Scan for the cell matching the given text and deliver its [X, Y] coordinate at center. 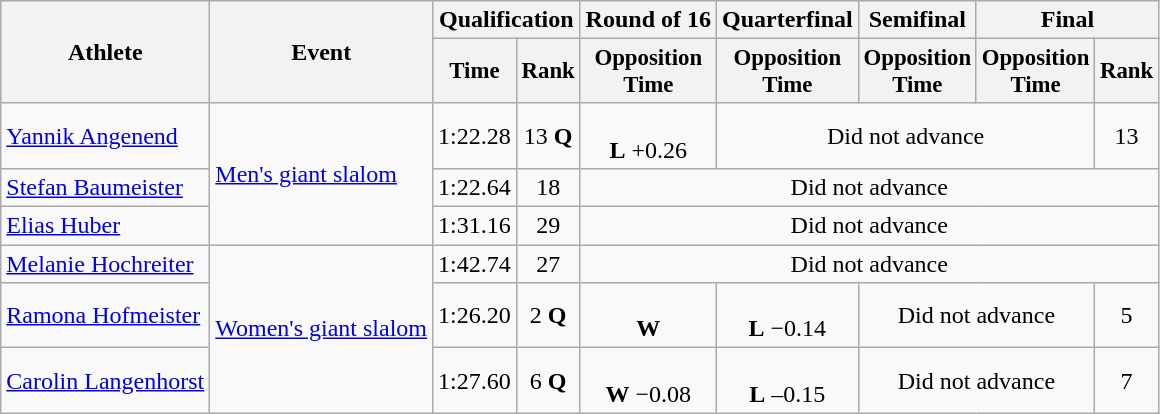
1:27.60 [475, 380]
Quarterfinal [788, 20]
Qualification [507, 20]
Ramona Hofmeister [106, 316]
18 [548, 187]
1:22.28 [475, 136]
Semifinal [917, 20]
W [648, 316]
L –0.15 [788, 380]
27 [548, 264]
1:22.64 [475, 187]
1:31.16 [475, 226]
1:26.20 [475, 316]
Round of 16 [648, 20]
Yannik Angenend [106, 136]
5 [1127, 316]
6 Q [548, 380]
Time [475, 72]
Elias Huber [106, 226]
Event [322, 52]
7 [1127, 380]
Athlete [106, 52]
Women's giant slalom [322, 329]
2 Q [548, 316]
Final [1067, 20]
Stefan Baumeister [106, 187]
W −0.08 [648, 380]
29 [548, 226]
Carolin Langenhorst [106, 380]
13 Q [548, 136]
Men's giant slalom [322, 174]
L −0.14 [788, 316]
13 [1127, 136]
L +0.26 [648, 136]
Melanie Hochreiter [106, 264]
1:42.74 [475, 264]
